Output the (X, Y) coordinate of the center of the cell containing the given text.  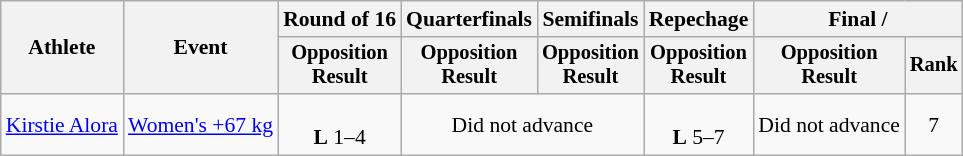
Final / (858, 19)
Athlete (62, 48)
L 1–4 (340, 124)
Kirstie Alora (62, 124)
L 5–7 (699, 124)
Repechage (699, 19)
7 (934, 124)
Event (200, 48)
Semifinals (590, 19)
Rank (934, 66)
Quarterfinals (469, 19)
Round of 16 (340, 19)
Women's +67 kg (200, 124)
